Scan for the cell matching the given text and deliver its [X, Y] coordinate at center. 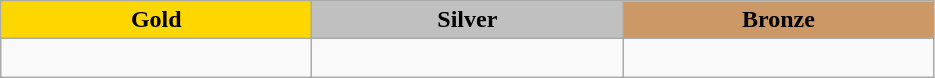
Silver [468, 20]
Gold [156, 20]
Bronze [778, 20]
